Return [X, Y] of the center of cell containing provided text 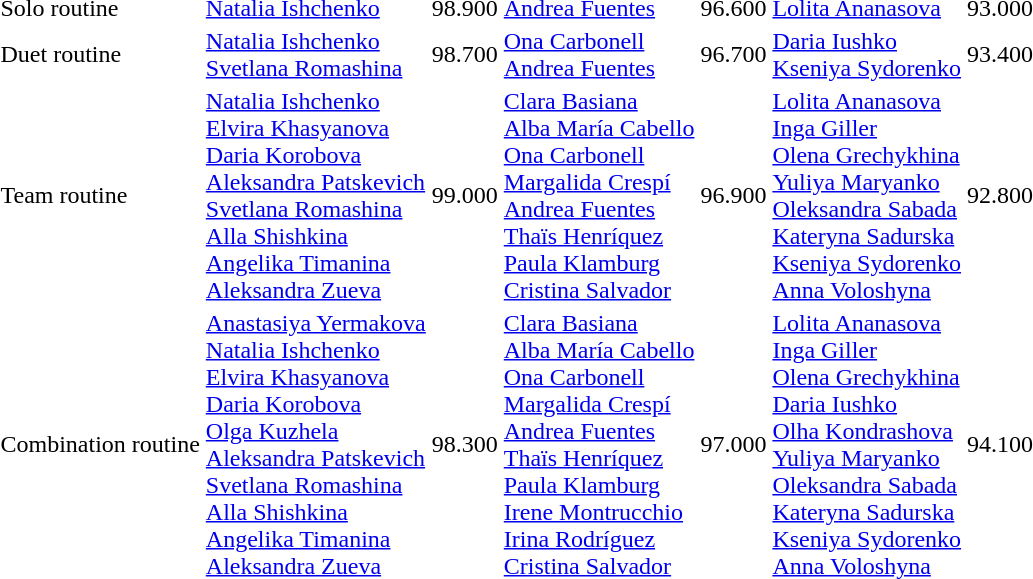
Clara BasianaAlba María CabelloOna CarbonellMargalida CrespíAndrea FuentesThaïs HenríquezPaula KlamburgCristina Salvador [599, 196]
Ona CarbonellAndrea Fuentes [599, 54]
Natalia IshchenkoElvira KhasyanovaDaria KorobovaAleksandra PatskevichSvetlana RomashinaAlla ShishkinaAngelika TimaninaAleksandra Zueva [316, 196]
99.000 [464, 196]
Lolita AnanasovaInga GillerOlena GrechykhinaYuliya MaryankoOleksandra SabadaKateryna SadurskaKseniya SydorenkoAnna Voloshyna [867, 196]
Natalia IshchenkoSvetlana Romashina [316, 54]
96.900 [734, 196]
96.700 [734, 54]
Daria IushkoKseniya Sydorenko [867, 54]
98.700 [464, 54]
